Identify which cell holds the provided text, then report its [X, Y] central coordinate. 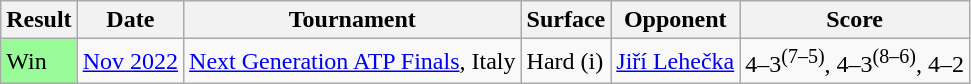
Tournament [352, 20]
Hard (i) [566, 62]
Next Generation ATP Finals, Italy [352, 62]
Result [39, 20]
Score [855, 20]
Opponent [676, 20]
Nov 2022 [130, 62]
Win [39, 62]
Date [130, 20]
Surface [566, 20]
4–3(7–5), 4–3(8–6), 4–2 [855, 62]
Jiří Lehečka [676, 62]
